Output the [X, Y] coordinate of the center of the cell containing the given text.  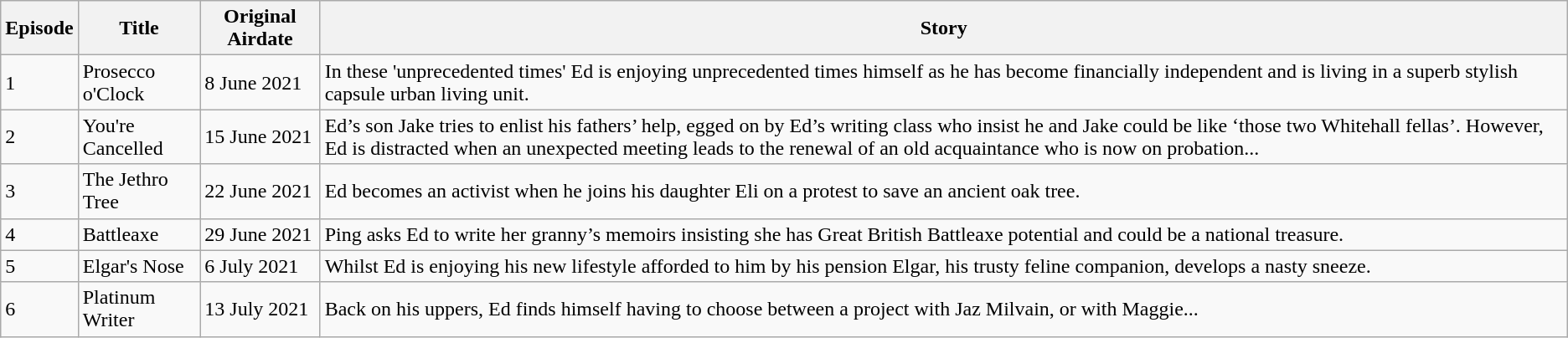
1 [39, 82]
13 July 2021 [260, 310]
8 June 2021 [260, 82]
Platinum Writer [139, 310]
You're Cancelled [139, 137]
Ed becomes an activist when he joins his daughter Eli on a protest to save an ancient oak tree. [943, 191]
6 July 2021 [260, 266]
Battleaxe [139, 234]
Back on his uppers, Ed finds himself having to choose between a project with Jaz Milvain, or with Maggie... [943, 310]
2 [39, 137]
Ping asks Ed to write her granny’s memoirs insisting she has Great British Battleaxe potential and could be a national treasure. [943, 234]
3 [39, 191]
22 June 2021 [260, 191]
Title [139, 28]
5 [39, 266]
29 June 2021 [260, 234]
Whilst Ed is enjoying his new lifestyle afforded to him by his pension Elgar, his trusty feline companion, develops a nasty sneeze. [943, 266]
15 June 2021 [260, 137]
Elgar's Nose [139, 266]
4 [39, 234]
Episode [39, 28]
Story [943, 28]
6 [39, 310]
Prosecco o'Clock [139, 82]
The Jethro Tree [139, 191]
Original Airdate [260, 28]
